Pinpoint the cell where the given text exists, returning its [x, y] midpoint coordinate. 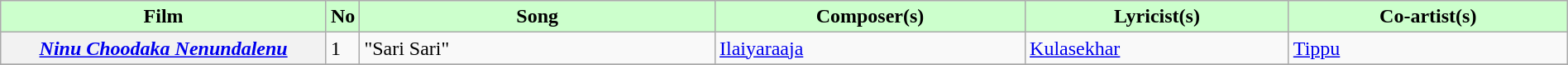
1 [342, 48]
Tippu [1427, 48]
Kulasekhar [1158, 48]
"Sari Sari" [538, 48]
Song [538, 17]
Film [164, 17]
Ninu Choodaka Nenundalenu [164, 48]
No [342, 17]
Ilaiyaraaja [870, 48]
Composer(s) [870, 17]
Lyricist(s) [1158, 17]
Co-artist(s) [1427, 17]
